Provide the (x, y) coordinate of the cell's center where the given text is located.  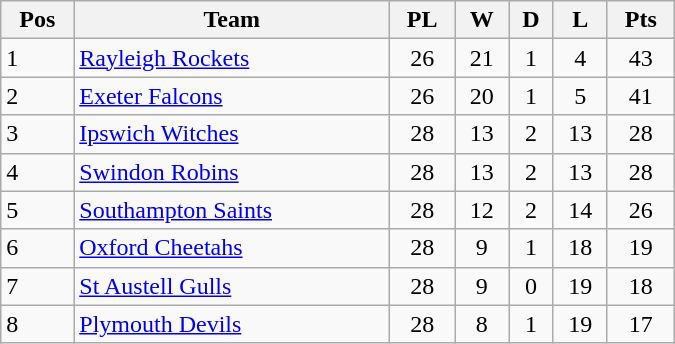
0 (531, 286)
7 (38, 286)
6 (38, 248)
Team (232, 20)
3 (38, 134)
17 (640, 324)
Pts (640, 20)
43 (640, 58)
12 (482, 210)
W (482, 20)
41 (640, 96)
Oxford Cheetahs (232, 248)
Rayleigh Rockets (232, 58)
L (580, 20)
Ipswich Witches (232, 134)
21 (482, 58)
St Austell Gulls (232, 286)
D (531, 20)
PL (422, 20)
20 (482, 96)
Swindon Robins (232, 172)
Plymouth Devils (232, 324)
Pos (38, 20)
Southampton Saints (232, 210)
14 (580, 210)
Exeter Falcons (232, 96)
